Scan for the cell matching the given text and deliver its [x, y] coordinate at center. 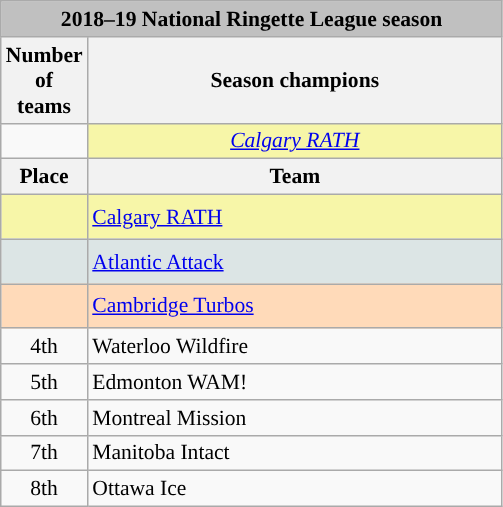
8th [44, 489]
2018–19 National Ringette League season [252, 19]
Edmonton WAM! [294, 382]
Montreal Mission [294, 418]
4th [44, 347]
Ottawa Ice [294, 489]
5th [44, 382]
Team [294, 177]
Cambridge Turbos [294, 306]
Manitoba Intact [294, 453]
7th [44, 453]
Season champions [294, 80]
Number of teams [44, 80]
Waterloo Wildfire [294, 347]
Place [44, 177]
6th [44, 418]
Atlantic Attack [294, 262]
